Detect which cell encompasses the target text, then output its [x, y] center coordinate. 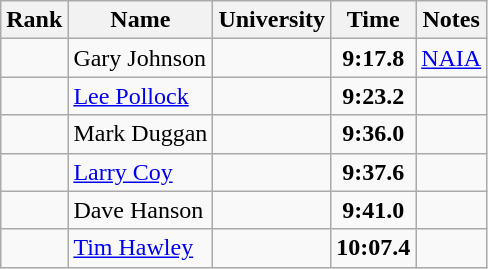
University [272, 20]
9:23.2 [374, 96]
9:41.0 [374, 210]
Gary Johnson [140, 58]
Notes [452, 20]
10:07.4 [374, 248]
Dave Hanson [140, 210]
Name [140, 20]
Lee Pollock [140, 96]
Time [374, 20]
9:36.0 [374, 134]
Tim Hawley [140, 248]
Mark Duggan [140, 134]
9:37.6 [374, 172]
Rank [34, 20]
Larry Coy [140, 172]
9:17.8 [374, 58]
NAIA [452, 58]
